Extract the (X, Y) coordinate from the center of the cell holding the provided text.  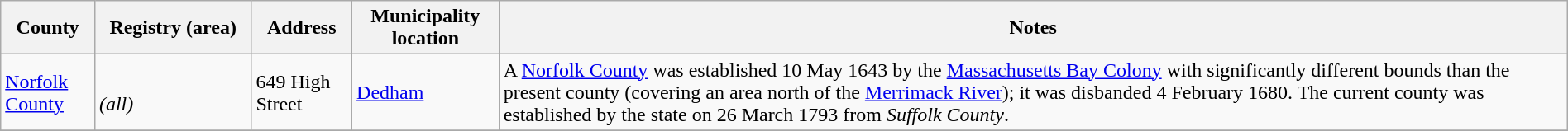
Dedham (426, 92)
County (48, 28)
Registry (area) (172, 28)
(all) (172, 92)
Notes (1033, 28)
Municipality location (426, 28)
Norfolk County (48, 92)
Address (302, 28)
649 High Street (302, 92)
